Extract the (x, y) coordinate from the center of the cell holding the provided text.  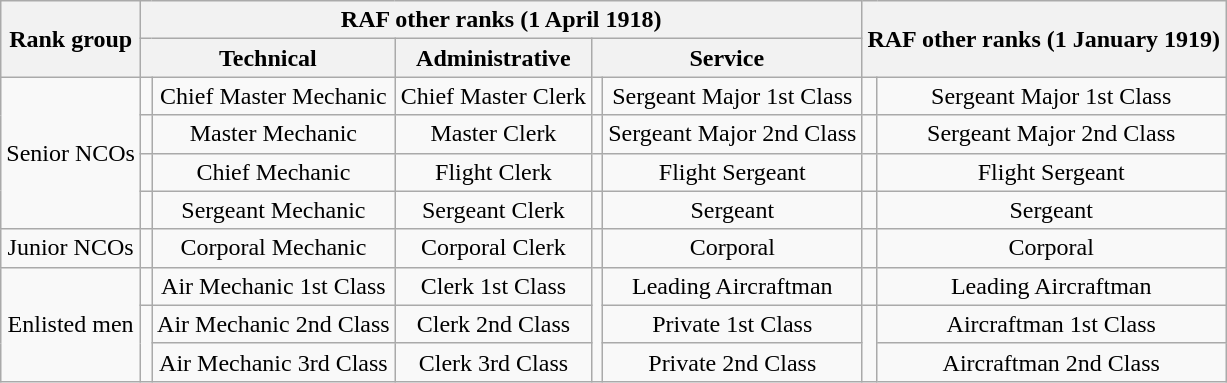
Flight Clerk (493, 172)
Enlisted men (71, 324)
Technical (268, 58)
Air Mechanic 2nd Class (274, 324)
Administrative (493, 58)
RAF other ranks (1 January 1919) (1044, 39)
Service (727, 58)
Aircraftman 1st Class (1052, 324)
Air Mechanic 3rd Class (274, 362)
Sergeant Mechanic (274, 210)
Aircraftman 2nd Class (1052, 362)
Corporal Clerk (493, 248)
Chief Master Clerk (493, 96)
Rank group (71, 39)
Corporal Mechanic (274, 248)
Clerk 2nd Class (493, 324)
Air Mechanic 1st Class (274, 286)
Master Mechanic (274, 134)
Senior NCOs (71, 153)
Chief Mechanic (274, 172)
Sergeant Clerk (493, 210)
Junior NCOs (71, 248)
Private 2nd Class (732, 362)
Chief Master Mechanic (274, 96)
RAF other ranks (1 April 1918) (500, 20)
Private 1st Class (732, 324)
Clerk 3rd Class (493, 362)
Clerk 1st Class (493, 286)
Master Clerk (493, 134)
